Detect which cell encompasses the target text, then output its (x, y) center coordinate. 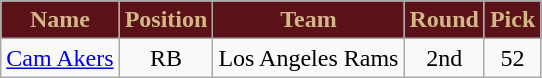
Cam Akers (60, 58)
52 (512, 58)
RB (166, 58)
Los Angeles Rams (308, 58)
Name (60, 20)
Pick (512, 20)
Team (308, 20)
Round (444, 20)
2nd (444, 58)
Position (166, 20)
